For the text-containing cell, return its midpoint in [x, y] coordinate format. 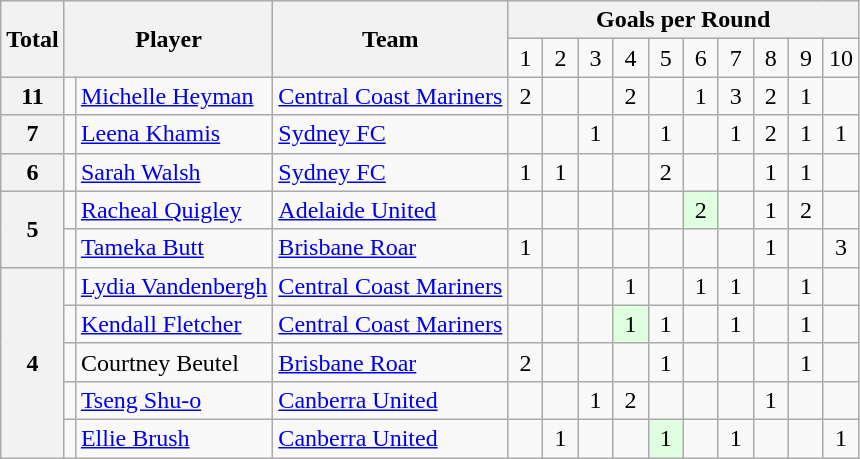
8 [770, 58]
Sarah Walsh [174, 172]
Leena Khamis [174, 134]
9 [806, 58]
Total [33, 39]
Tameka Butt [174, 248]
Michelle Heyman [174, 96]
Player [168, 39]
Courtney Beutel [174, 362]
Adelaide United [390, 210]
Racheal Quigley [174, 210]
Ellie Brush [174, 438]
Goals per Round [684, 20]
Tseng Shu-o [174, 400]
Team [390, 39]
10 [840, 58]
Kendall Fletcher [174, 324]
11 [33, 96]
Lydia Vandenbergh [174, 286]
